Find where the given text appears and provide that cell's center as (x, y) coordinate. 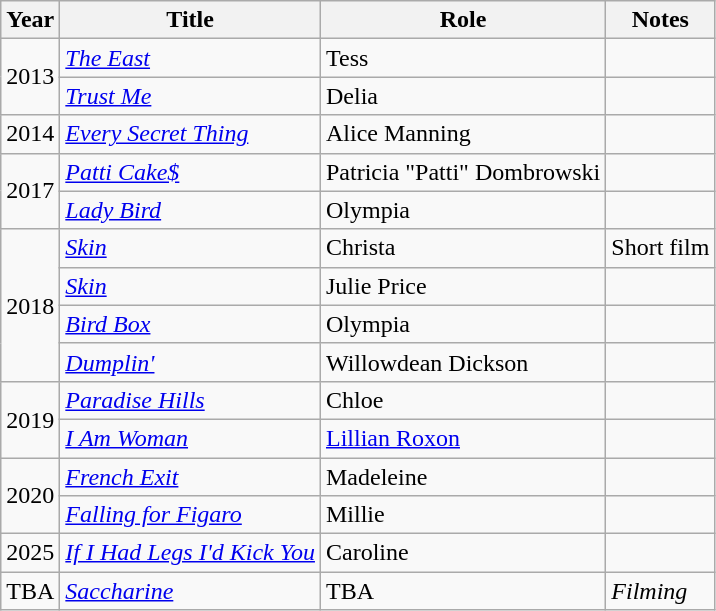
2013 (30, 77)
Delia (462, 96)
Millie (462, 515)
2017 (30, 191)
If I Had Legs I'd Kick You (190, 553)
Caroline (462, 553)
Title (190, 20)
2020 (30, 496)
Bird Box (190, 324)
Role (462, 20)
The East (190, 58)
Saccharine (190, 591)
Notes (660, 20)
Patricia "Patti" Dombrowski (462, 172)
Tess (462, 58)
2018 (30, 305)
Year (30, 20)
Lady Bird (190, 210)
I Am Woman (190, 438)
Paradise Hills (190, 400)
Christa (462, 248)
2019 (30, 419)
Falling for Figaro (190, 515)
2014 (30, 134)
Filming (660, 591)
Madeleine (462, 477)
Every Secret Thing (190, 134)
Alice Manning (462, 134)
Willowdean Dickson (462, 362)
Chloe (462, 400)
Dumplin' (190, 362)
2025 (30, 553)
Patti Cake$ (190, 172)
Short film (660, 248)
Lillian Roxon (462, 438)
Julie Price (462, 286)
Trust Me (190, 96)
French Exit (190, 477)
